Determine the [X, Y] coordinate at the center of the cell enclosing the given text.  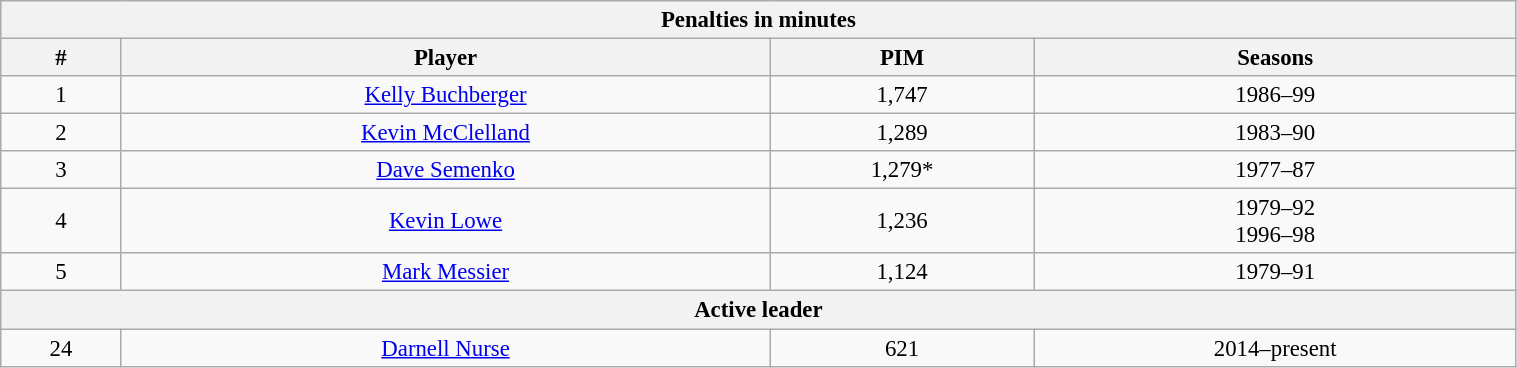
3 [62, 170]
Darnell Nurse [445, 348]
2014–present [1275, 348]
4 [62, 222]
Dave Semenko [445, 170]
1,236 [902, 222]
Penalties in minutes [758, 20]
621 [902, 348]
1977–87 [1275, 170]
1,124 [902, 273]
PIM [902, 58]
Kelly Buchberger [445, 95]
Mark Messier [445, 273]
Player [445, 58]
24 [62, 348]
5 [62, 273]
1 [62, 95]
1983–90 [1275, 133]
1986–99 [1275, 95]
2 [62, 133]
1979–91 [1275, 273]
1979–921996–98 [1275, 222]
1,747 [902, 95]
Seasons [1275, 58]
# [62, 58]
1,279* [902, 170]
Kevin McClelland [445, 133]
Active leader [758, 310]
Kevin Lowe [445, 222]
1,289 [902, 133]
